Determine the (x, y) coordinate at the center of the cell enclosing the given text.  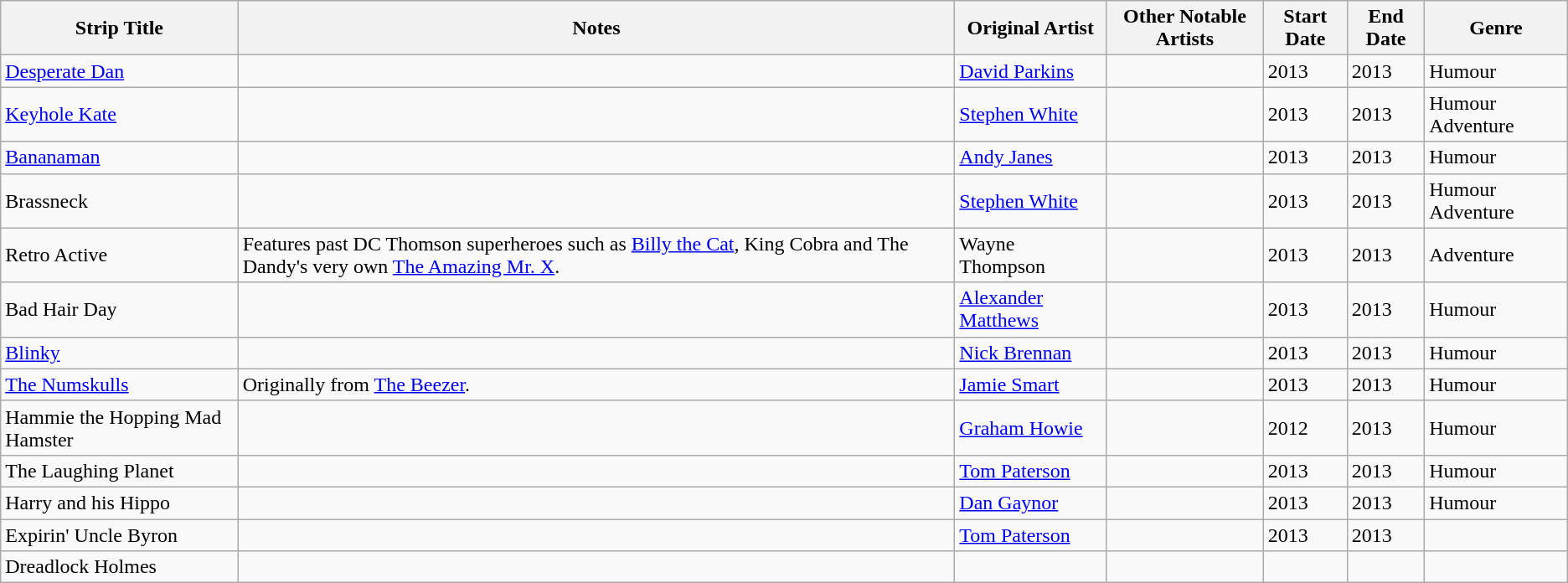
Other Notable Artists (1185, 28)
Original Artist (1030, 28)
Jamie Smart (1030, 384)
Dreadlock Holmes (119, 567)
Desperate Dan (119, 71)
Expirin' Uncle Byron (119, 535)
David Parkins (1030, 71)
2012 (1305, 427)
Start Date (1305, 28)
Genre (1496, 28)
Andy Janes (1030, 157)
Notes (596, 28)
Brassneck (119, 201)
Bananaman (119, 157)
Harry and his Hippo (119, 503)
Originally from The Beezer. (596, 384)
The Laughing Planet (119, 471)
Dan Gaynor (1030, 503)
Hammie the Hopping Mad Hamster (119, 427)
Adventure (1496, 255)
Bad Hair Day (119, 310)
Graham Howie (1030, 427)
Blinky (119, 353)
The Numskulls (119, 384)
Alexander Matthews (1030, 310)
Keyhole Kate (119, 114)
Strip Title (119, 28)
Nick Brennan (1030, 353)
Features past DC Thomson superheroes such as Billy the Cat, King Cobra and The Dandy's very own The Amazing Mr. X. (596, 255)
Wayne Thompson (1030, 255)
Retro Active (119, 255)
End Date (1385, 28)
